Extract the [x, y] coordinate from the center of the cell holding the provided text.  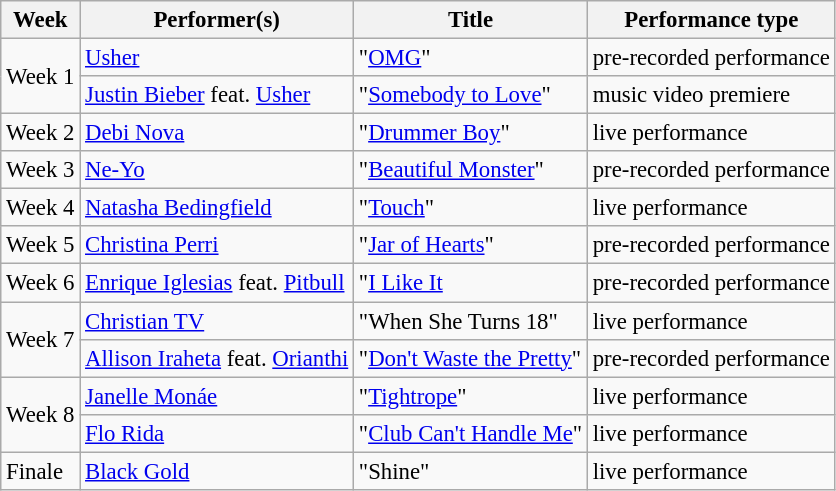
Allison Iraheta feat. Orianthi [217, 358]
Usher [217, 58]
Week [40, 20]
Flo Rida [217, 433]
Debi Nova [217, 133]
Justin Bieber feat. Usher [217, 95]
Enrique Iglesias feat. Pitbull [217, 283]
"Jar of Hearts" [471, 245]
Christina Perri [217, 245]
"Touch" [471, 208]
"Don't Waste the Pretty" [471, 358]
"Somebody to Love" [471, 95]
Week 8 [40, 414]
Title [471, 20]
Week 1 [40, 76]
"I Like It [471, 283]
"Shine" [471, 471]
Performer(s) [217, 20]
"Tightrope" [471, 396]
Janelle Monáe [217, 396]
"OMG" [471, 58]
Performance type [711, 20]
Black Gold [217, 471]
Ne-Yo [217, 170]
Week 2 [40, 133]
"Beautiful Monster" [471, 170]
Week 3 [40, 170]
Finale [40, 471]
Week 7 [40, 340]
Natasha Bedingfield [217, 208]
"Drummer Boy" [471, 133]
"Club Can't Handle Me" [471, 433]
Week 4 [40, 208]
Week 5 [40, 245]
music video premiere [711, 95]
Week 6 [40, 283]
"When She Turns 18" [471, 321]
Christian TV [217, 321]
